Pinpoint the cell where the given text exists, returning its (x, y) midpoint coordinate. 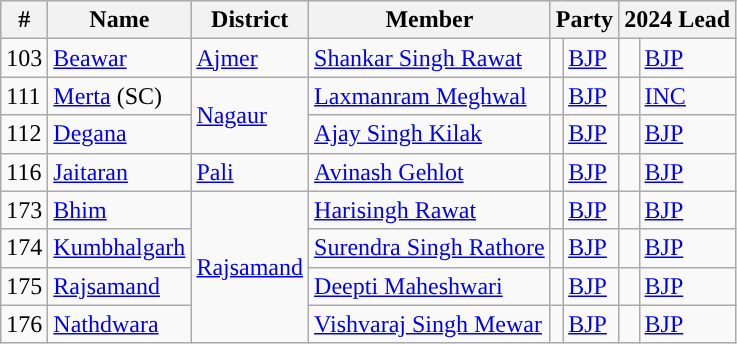
Jaitaran (120, 172)
Vishvaraj Singh Mewar (430, 324)
Beawar (120, 58)
Avinash Gehlot (430, 172)
INC (688, 96)
Bhim (120, 210)
Kumbhalgarh (120, 248)
2024 Lead (678, 20)
173 (24, 210)
Merta (SC) (120, 96)
176 (24, 324)
Member (430, 20)
District (250, 20)
Ajmer (250, 58)
Degana (120, 134)
175 (24, 286)
Deepti Maheshwari (430, 286)
Pali (250, 172)
174 (24, 248)
Shankar Singh Rawat (430, 58)
111 (24, 96)
112 (24, 134)
Name (120, 20)
103 (24, 58)
Surendra Singh Rathore (430, 248)
Laxmanram Meghwal (430, 96)
Harisingh Rawat (430, 210)
# (24, 20)
Nagaur (250, 115)
Nathdwara (120, 324)
116 (24, 172)
Ajay Singh Kilak (430, 134)
Party (584, 20)
